Find where the given text appears and provide that cell's center as [X, Y] coordinate. 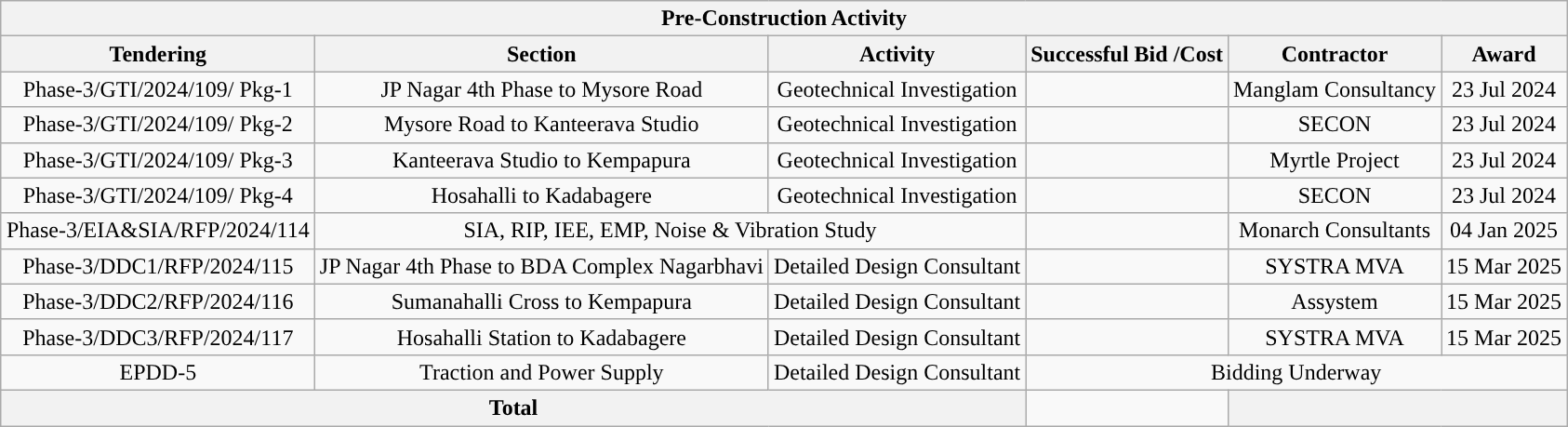
Phase-3/GTI/2024/109/ Pkg-2 [158, 125]
Pre-Construction Activity [783, 19]
Sumanahalli Cross to Kempapura [541, 301]
Traction and Power Supply [541, 372]
Phase-3/GTI/2024/109/ Pkg-1 [158, 89]
Contractor [1334, 54]
JP Nagar 4th Phase to Mysore Road [541, 89]
Monarch Consultants [1334, 231]
JP Nagar 4th Phase to BDA Complex Nagarbhavi [541, 266]
Successful Bid /Cost [1127, 54]
Phase-3/DDC1/RFP/2024/115 [158, 266]
Tendering [158, 54]
04 Jan 2025 [1505, 231]
SIA, RIP, IEE, EMP, Noise & Vibration Study [670, 231]
Phase-3/DDC3/RFP/2024/117 [158, 337]
Phase-3/GTI/2024/109/ Pkg-4 [158, 195]
Hosahalli Station to Kadabagere [541, 337]
Assystem [1334, 301]
Activity [897, 54]
Kanteerava Studio to Kempapura [541, 160]
EPDD-5 [158, 372]
Section [541, 54]
Phase-3/EIA&SIA/RFP/2024/114 [158, 231]
Mysore Road to Kanteerava Studio [541, 125]
Bidding Underway [1296, 372]
Total [513, 407]
Award [1505, 54]
Phase-3/DDC2/RFP/2024/116 [158, 301]
Hosahalli to Kadabagere [541, 195]
Myrtle Project [1334, 160]
Manglam Consultancy [1334, 89]
Phase-3/GTI/2024/109/ Pkg-3 [158, 160]
